Detect which cell encompasses the target text, then output its (X, Y) center coordinate. 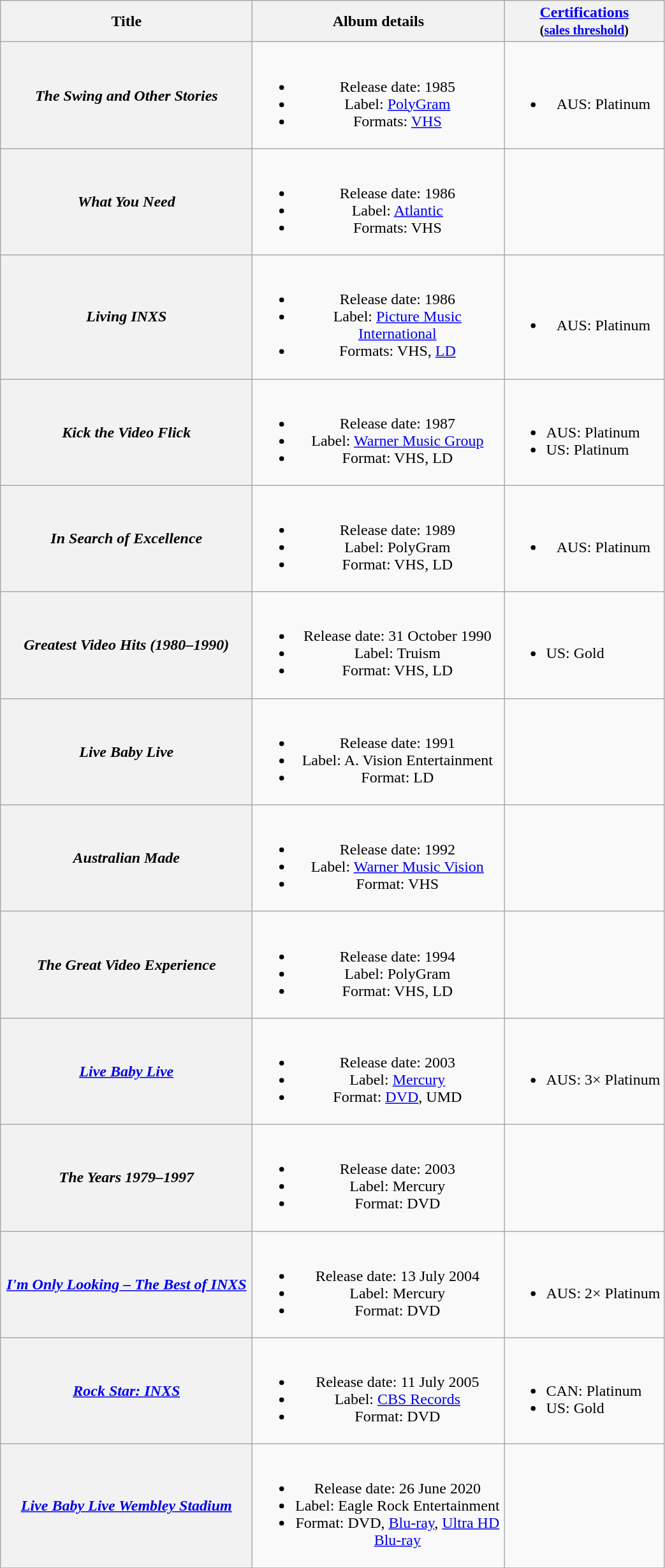
Release date: 31 October 1990Label: TruismFormat: VHS, LD (379, 645)
Living INXS (126, 317)
AUS: PlatinumUS: Platinum (584, 432)
AUS: 3× Platinum (584, 1071)
Title (126, 22)
Kick the Video Flick (126, 432)
Release date: 1989Label: PolyGramFormat: VHS, LD (379, 538)
The Swing and Other Stories (126, 96)
US: Gold (584, 645)
Release date: 1985Label: PolyGramFormats: VHS (379, 96)
Release date: 2003Label: MercuryFormat: DVD (379, 1177)
The Years 1979–1997 (126, 1177)
What You Need (126, 201)
Release date: 1986Label: Picture Music InternationalFormats: VHS, LD (379, 317)
I'm Only Looking – The Best of INXS (126, 1284)
Release date: 26 June 2020 Label: Eagle Rock EntertainmentFormat: DVD, Blu-ray, Ultra HD Blu-ray (379, 1506)
Release date: 2003Label: MercuryFormat: DVD, UMD (379, 1071)
Certifications(sales threshold) (584, 22)
CAN: PlatinumUS: Gold (584, 1391)
Release date: 13 July 2004Label: MercuryFormat: DVD (379, 1284)
Release date: 1991Label: A. Vision EntertainmentFormat: LD (379, 751)
In Search of Excellence (126, 538)
Release date: 1994Label: PolyGramFormat: VHS, LD (379, 964)
Release date: 1992Label: Warner Music VisionFormat: VHS (379, 858)
The Great Video Experience (126, 964)
Release date: 11 July 2005Label: CBS RecordsFormat: DVD (379, 1391)
Greatest Video Hits (1980–1990) (126, 645)
Release date: 1987Label: Warner Music GroupFormat: VHS, LD (379, 432)
Australian Made (126, 858)
Rock Star: INXS (126, 1391)
Release date: 1986Label: AtlanticFormats: VHS (379, 201)
AUS: 2× Platinum (584, 1284)
Live Baby Live Wembley Stadium (126, 1506)
Album details (379, 22)
